Detect which cell encompasses the target text, then output its [x, y] center coordinate. 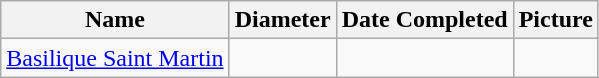
Basilique Saint Martin [115, 58]
Diameter [282, 20]
Name [115, 20]
Picture [556, 20]
Date Completed [424, 20]
